Scan for the cell matching the given text and deliver its [X, Y] coordinate at center. 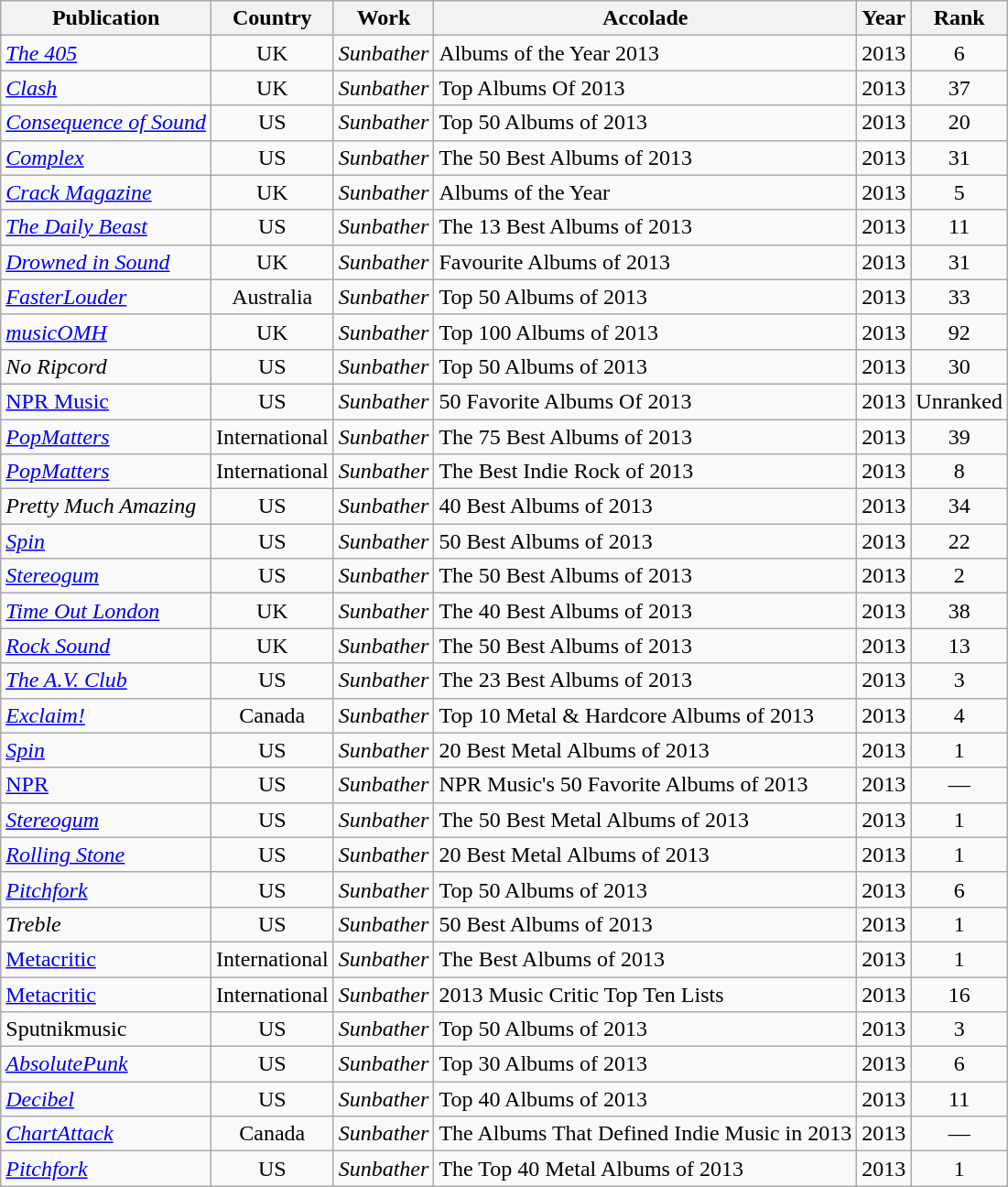
92 [959, 332]
Unranked [959, 401]
Complex [106, 158]
16 [959, 994]
NPR Music [106, 401]
Publication [106, 18]
Top 100 Albums of 2013 [645, 332]
The 50 Best Metal Albums of 2013 [645, 820]
13 [959, 646]
Top Albums Of 2013 [645, 88]
The 13 Best Albums of 2013 [645, 227]
The 405 [106, 53]
2013 Music Critic Top Ten Lists [645, 994]
Albums of the Year [645, 192]
8 [959, 472]
NPR [106, 785]
5 [959, 192]
Exclaim! [106, 715]
22 [959, 541]
The Best Albums of 2013 [645, 959]
Top 10 Metal & Hardcore Albums of 2013 [645, 715]
Sputnikmusic [106, 1029]
ChartAttack [106, 1134]
4 [959, 715]
Rolling Stone [106, 855]
The A.V. Club [106, 681]
Work [384, 18]
The 40 Best Albums of 2013 [645, 611]
33 [959, 297]
Rock Sound [106, 646]
50 Favorite Albums Of 2013 [645, 401]
Top 40 Albums of 2013 [645, 1099]
Time Out London [106, 611]
37 [959, 88]
musicOMH [106, 332]
2 [959, 576]
NPR Music's 50 Favorite Albums of 2013 [645, 785]
FasterLouder [106, 297]
The Best Indie Rock of 2013 [645, 472]
39 [959, 437]
34 [959, 506]
Country [272, 18]
Rank [959, 18]
The 75 Best Albums of 2013 [645, 437]
Drowned in Sound [106, 262]
20 [959, 123]
No Ripcord [106, 366]
The 23 Best Albums of 2013 [645, 681]
40 Best Albums of 2013 [645, 506]
Treble [106, 924]
Accolade [645, 18]
Australia [272, 297]
The Daily Beast [106, 227]
Pretty Much Amazing [106, 506]
AbsolutePunk [106, 1064]
Year [884, 18]
38 [959, 611]
Consequence of Sound [106, 123]
The Top 40 Metal Albums of 2013 [645, 1169]
Top 30 Albums of 2013 [645, 1064]
Decibel [106, 1099]
Albums of the Year 2013 [645, 53]
Crack Magazine [106, 192]
30 [959, 366]
Favourite Albums of 2013 [645, 262]
Clash [106, 88]
The Albums That Defined Indie Music in 2013 [645, 1134]
